Output the [x, y] coordinate of the center of the cell containing the given text.  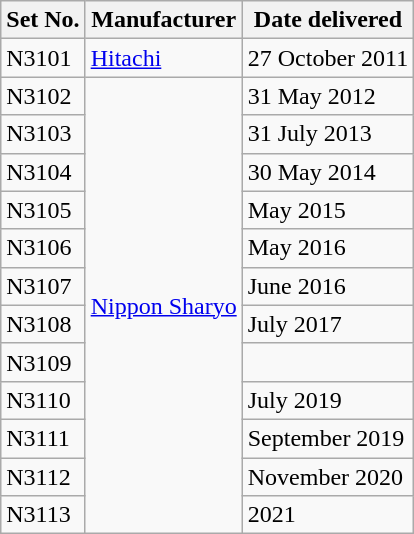
N3113 [43, 515]
Hitachi [164, 58]
N3110 [43, 400]
N3106 [43, 248]
N3103 [43, 134]
July 2019 [328, 400]
30 May 2014 [328, 172]
Date delivered [328, 20]
May 2015 [328, 210]
June 2016 [328, 286]
May 2016 [328, 248]
N3104 [43, 172]
N3102 [43, 96]
N3111 [43, 438]
Set No. [43, 20]
N3108 [43, 324]
31 May 2012 [328, 96]
N3105 [43, 210]
Manufacturer [164, 20]
September 2019 [328, 438]
July 2017 [328, 324]
N3107 [43, 286]
November 2020 [328, 477]
Nippon Sharyo [164, 306]
27 October 2011 [328, 58]
31 July 2013 [328, 134]
N3101 [43, 58]
N3112 [43, 477]
2021 [328, 515]
N3109 [43, 362]
